Capture the cell that displays the provided text and extract its (X, Y) central coordinate. 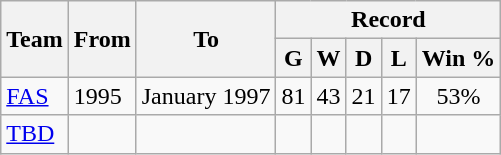
Record (388, 20)
D (364, 58)
53% (458, 96)
FAS (35, 96)
21 (364, 96)
L (398, 58)
81 (294, 96)
Win % (458, 58)
1995 (102, 96)
From (102, 39)
To (206, 39)
G (294, 58)
43 (328, 96)
Team (35, 39)
January 1997 (206, 96)
17 (398, 96)
TBD (35, 134)
W (328, 58)
